For the text-containing cell, return its midpoint in (x, y) coordinate format. 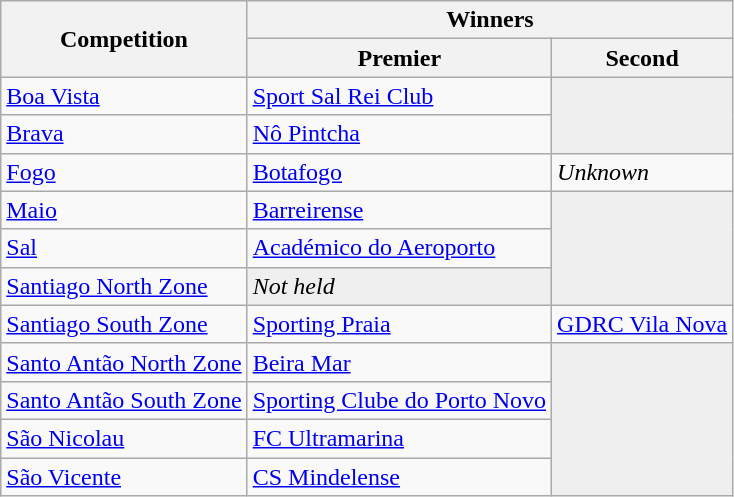
Premier (399, 58)
Santiago South Zone (124, 324)
GDRC Vila Nova (642, 324)
Nô Pintcha (399, 134)
Unknown (642, 172)
Not held (399, 286)
Maio (124, 210)
Barreirense (399, 210)
FC Ultramarina (399, 438)
Winners (490, 20)
Santo Antão North Zone (124, 362)
Boa Vista (124, 96)
Sporting Praia (399, 324)
CS Mindelense (399, 477)
Beira Mar (399, 362)
Botafogo (399, 172)
Brava (124, 134)
São Vicente (124, 477)
Competition (124, 39)
Santiago North Zone (124, 286)
Sporting Clube do Porto Novo (399, 400)
Sal (124, 248)
Académico do Aeroporto (399, 248)
Fogo (124, 172)
Second (642, 58)
Santo Antão South Zone (124, 400)
Sport Sal Rei Club (399, 96)
São Nicolau (124, 438)
